Identify which cell holds the provided text, then report its (x, y) central coordinate. 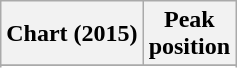
Peakposition (189, 34)
Chart (2015) (72, 34)
